Extract the [X, Y] coordinate from the center of the cell holding the provided text.  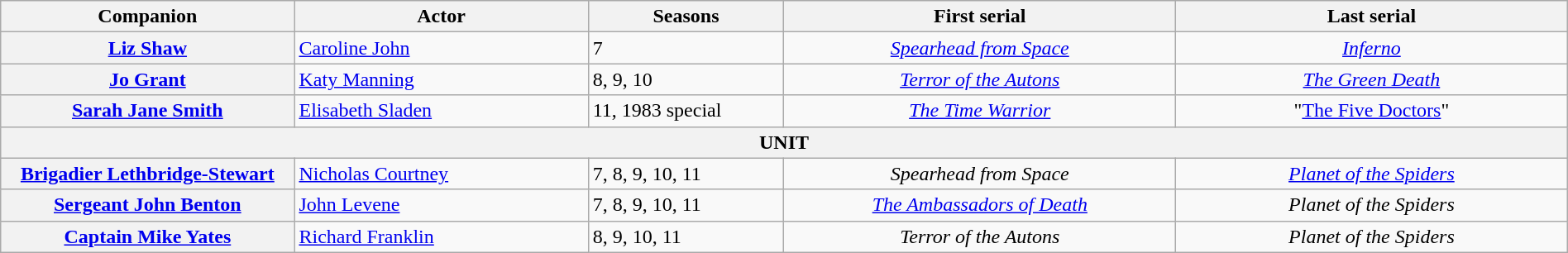
Sarah Jane Smith [147, 111]
8, 9, 10, 11 [686, 236]
The Green Death [1372, 79]
Brigadier Lethbridge-Stewart [147, 174]
Katy Manning [442, 79]
The Ambassadors of Death [980, 205]
Liz Shaw [147, 48]
The Time Warrior [980, 111]
7 [686, 48]
First serial [980, 17]
8, 9, 10 [686, 79]
John Levene [442, 205]
Nicholas Courtney [442, 174]
Jo Grant [147, 79]
Seasons [686, 17]
Sergeant John Benton [147, 205]
11, 1983 special [686, 111]
Captain Mike Yates [147, 236]
Caroline John [442, 48]
Elisabeth Sladen [442, 111]
Richard Franklin [442, 236]
Last serial [1372, 17]
Companion [147, 17]
Inferno [1372, 48]
UNIT [784, 142]
"The Five Doctors" [1372, 111]
Actor [442, 17]
